Extract the (x, y) coordinate from the center of the cell holding the provided text.  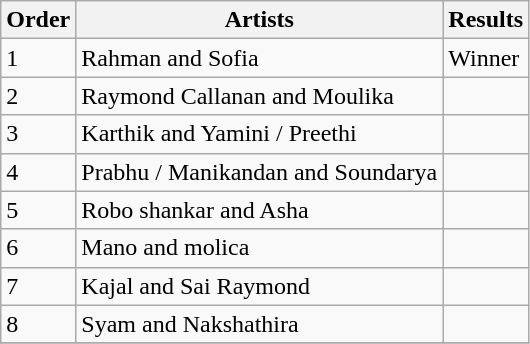
1 (38, 58)
8 (38, 324)
Prabhu / Manikandan and Soundarya (260, 172)
Rahman and Sofia (260, 58)
Raymond Callanan and Moulika (260, 96)
3 (38, 134)
Results (486, 20)
Artists (260, 20)
4 (38, 172)
Karthik and Yamini / Preethi (260, 134)
Kajal and Sai Raymond (260, 286)
Order (38, 20)
7 (38, 286)
Robo shankar and Asha (260, 210)
2 (38, 96)
Syam and Nakshathira (260, 324)
6 (38, 248)
Mano and molica (260, 248)
Winner (486, 58)
5 (38, 210)
